Identify which cell holds the provided text, then report its (X, Y) central coordinate. 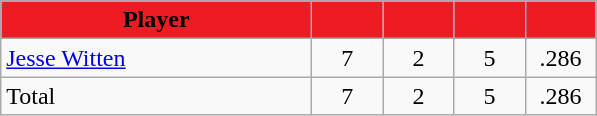
Total (156, 96)
Jesse Witten (156, 58)
Player (156, 20)
